Determine the [x, y] coordinate at the center of the cell enclosing the given text.  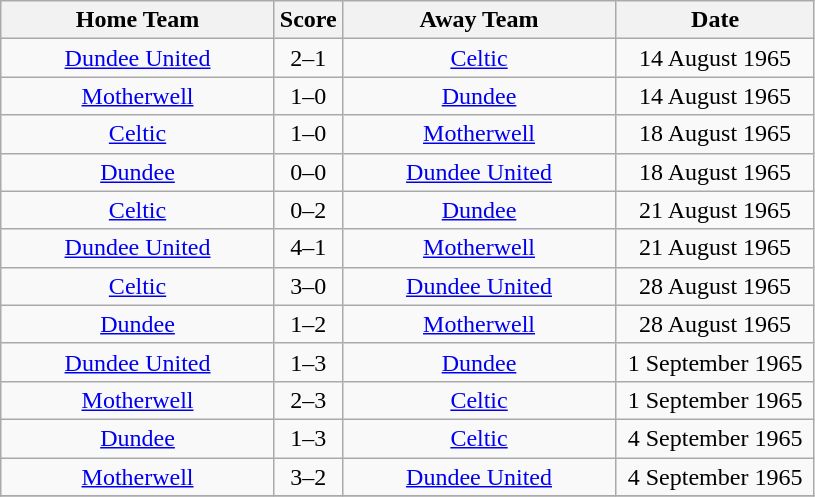
Away Team [479, 20]
2–3 [308, 400]
3–0 [308, 286]
0–2 [308, 210]
Date [716, 20]
Score [308, 20]
Home Team [138, 20]
3–2 [308, 477]
2–1 [308, 58]
1–2 [308, 324]
4–1 [308, 248]
0–0 [308, 172]
